Locate the cell with the specified text and output its (X, Y) center coordinate. 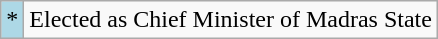
* (12, 20)
Elected as Chief Minister of Madras State (231, 20)
